Return [X, Y] of the center of cell containing provided text 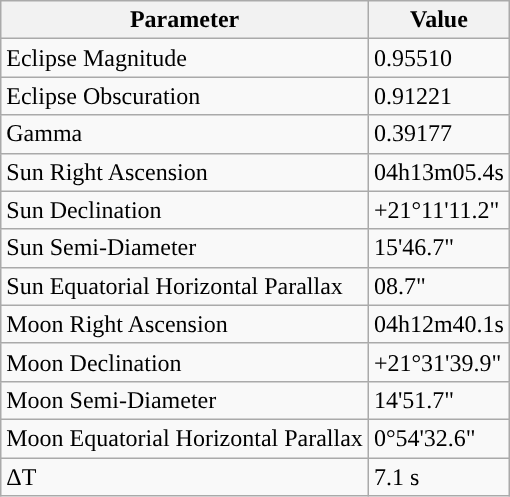
+21°11'11.2" [438, 210]
Eclipse Obscuration [185, 96]
Eclipse Magnitude [185, 58]
0.39177 [438, 134]
04h13m05.4s [438, 172]
Sun Equatorial Horizontal Parallax [185, 286]
Sun Declination [185, 210]
15'46.7" [438, 248]
Value [438, 20]
Sun Right Ascension [185, 172]
Parameter [185, 20]
+21°31'39.9" [438, 362]
ΔT [185, 477]
Moon Semi-Diameter [185, 400]
Moon Equatorial Horizontal Parallax [185, 438]
Moon Right Ascension [185, 324]
04h12m40.1s [438, 324]
0.95510 [438, 58]
Gamma [185, 134]
Sun Semi-Diameter [185, 248]
7.1 s [438, 477]
08.7" [438, 286]
14'51.7" [438, 400]
0.91221 [438, 96]
Moon Declination [185, 362]
0°54'32.6" [438, 438]
